Determine the (x, y) coordinate at the center of the cell enclosing the given text.  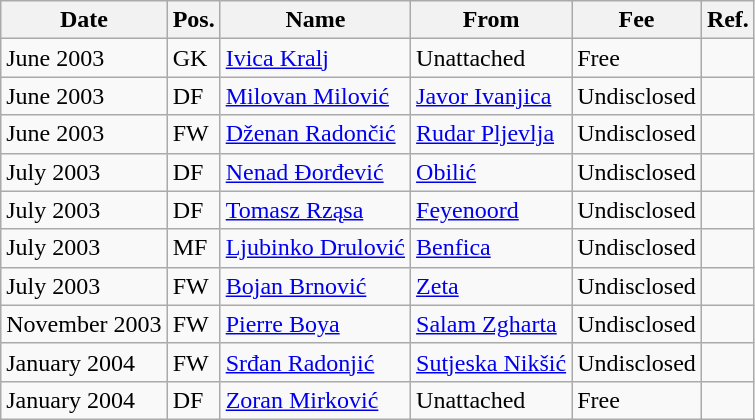
Pos. (194, 20)
Pierre Boya (315, 324)
Dženan Radončić (315, 134)
Tomasz Rząsa (315, 210)
Srđan Radonjić (315, 362)
Javor Ivanjica (492, 96)
Ivica Kralj (315, 58)
Name (315, 20)
Date (84, 20)
Fee (637, 20)
Obilić (492, 172)
Zoran Mirković (315, 400)
Sutjeska Nikšić (492, 362)
Benfica (492, 248)
Zeta (492, 286)
Milovan Milović (315, 96)
Rudar Pljevlja (492, 134)
Feyenoord (492, 210)
Ref. (728, 20)
MF (194, 248)
Nenad Đorđević (315, 172)
November 2003 (84, 324)
GK (194, 58)
Salam Zgharta (492, 324)
Ljubinko Drulović (315, 248)
Bojan Brnović (315, 286)
From (492, 20)
